Provide the (X, Y) coordinate of the cell's center where the given text is located.  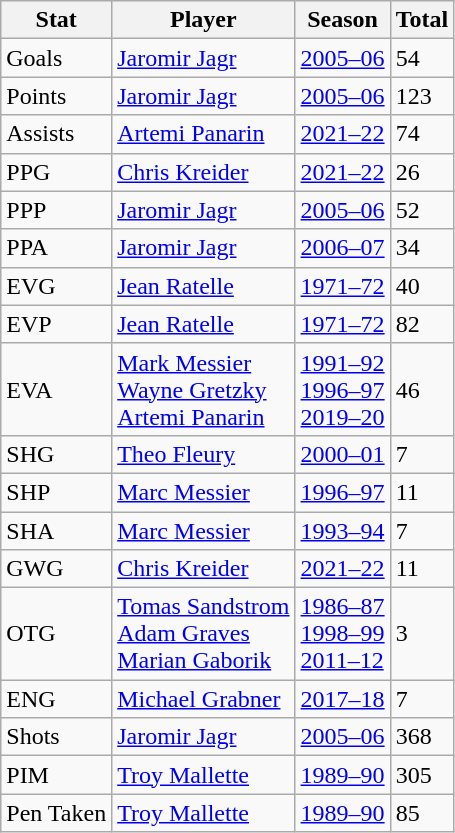
Stat (56, 20)
1991–921996–972019–20 (342, 389)
PPG (56, 172)
Artemi Panarin (204, 134)
Player (204, 20)
Theo Fleury (204, 454)
85 (422, 813)
OTG (56, 634)
PPP (56, 210)
SHG (56, 454)
GWG (56, 569)
EVP (56, 324)
52 (422, 210)
Shots (56, 737)
SHA (56, 531)
34 (422, 248)
EVA (56, 389)
82 (422, 324)
Michael Grabner (204, 699)
1986–871998–992011–12 (342, 634)
2000–01 (342, 454)
2006–07 (342, 248)
74 (422, 134)
Assists (56, 134)
3 (422, 634)
PPA (56, 248)
Mark MessierWayne GretzkyArtemi Panarin (204, 389)
Pen Taken (56, 813)
Season (342, 20)
123 (422, 96)
ENG (56, 699)
EVG (56, 286)
PIM (56, 775)
SHP (56, 492)
Goals (56, 58)
368 (422, 737)
1996–97 (342, 492)
Points (56, 96)
2017–18 (342, 699)
1993–94 (342, 531)
46 (422, 389)
26 (422, 172)
40 (422, 286)
Tomas SandstromAdam GravesMarian Gaborik (204, 634)
305 (422, 775)
54 (422, 58)
Total (422, 20)
